Return the (X, Y) coordinate for the center point of the cell that contains the specified text.  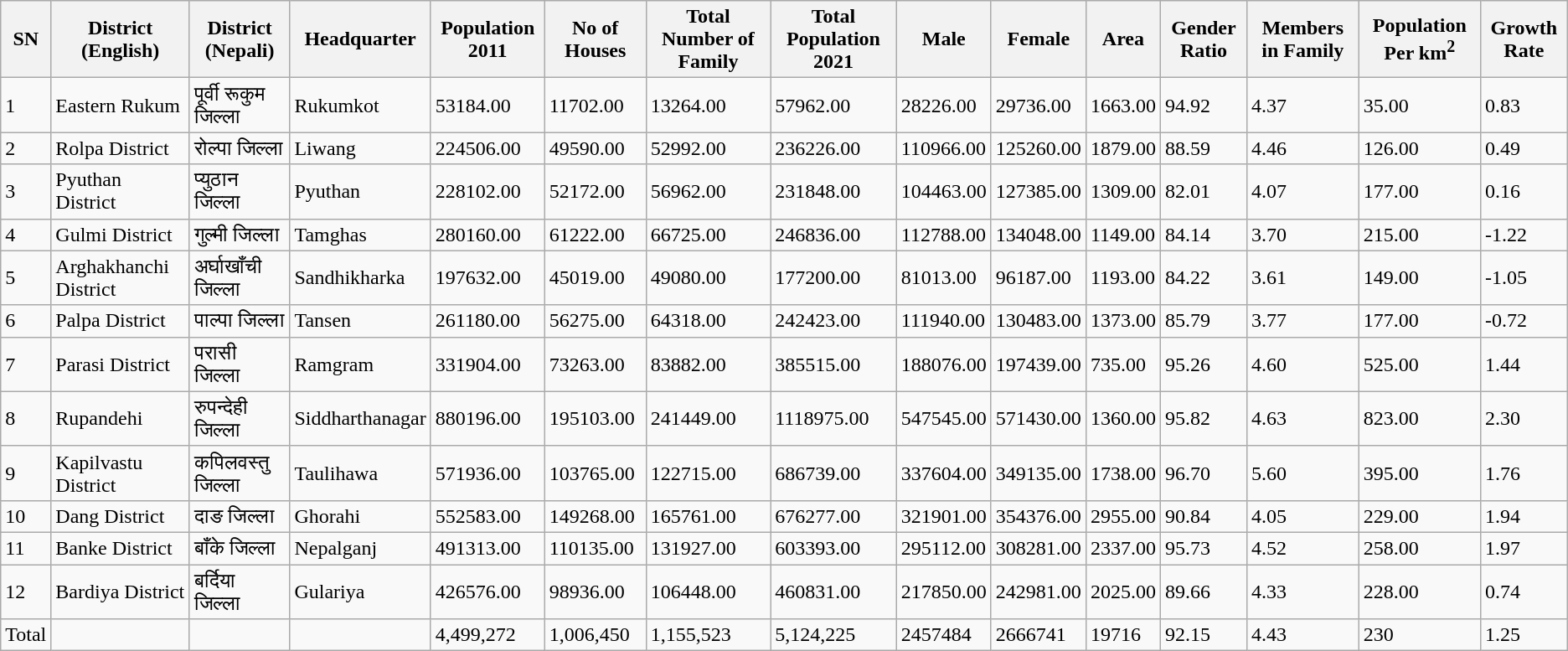
1,155,523 (708, 635)
Pyuthan (360, 191)
2666741 (1039, 635)
Female (1039, 39)
126.00 (1419, 148)
49590.00 (595, 148)
242981.00 (1039, 592)
53184.00 (487, 106)
229.00 (1419, 516)
49080.00 (708, 278)
1360.00 (1122, 419)
215.00 (1419, 235)
258.00 (1419, 548)
11702.00 (595, 106)
6 (26, 321)
228.00 (1419, 592)
217850.00 (943, 592)
349135.00 (1039, 473)
Ramgram (360, 364)
8 (26, 419)
94.92 (1203, 106)
10 (26, 516)
2 (26, 148)
525.00 (1419, 364)
Rukumkot (360, 106)
354376.00 (1039, 516)
Banke District (121, 548)
1879.00 (1122, 148)
149268.00 (595, 516)
29736.00 (1039, 106)
280160.00 (487, 235)
125260.00 (1039, 148)
195103.00 (595, 419)
Population Per km2 (1419, 39)
Area (1122, 39)
13264.00 (708, 106)
686739.00 (834, 473)
Sandhikharka (360, 278)
603393.00 (834, 548)
57962.00 (834, 106)
Tansen (360, 321)
Liwang (360, 148)
110135.00 (595, 548)
134048.00 (1039, 235)
No of Houses (595, 39)
552583.00 (487, 516)
0.16 (1524, 191)
228102.00 (487, 191)
SN (26, 39)
Total (26, 635)
Rupandehi (121, 419)
3.77 (1302, 321)
Members in Family (1302, 39)
3 (26, 191)
130483.00 (1039, 321)
96187.00 (1039, 278)
3.61 (1302, 278)
4.05 (1302, 516)
1193.00 (1122, 278)
परासी जिल्ला (240, 364)
95.82 (1203, 419)
246836.00 (834, 235)
7 (26, 364)
197632.00 (487, 278)
Kapilvastu District (121, 473)
4.52 (1302, 548)
1118975.00 (834, 419)
Total Population 2021 (834, 39)
35.00 (1419, 106)
103765.00 (595, 473)
Taulihawa (360, 473)
Siddharthanagar (360, 419)
-1.05 (1524, 278)
81013.00 (943, 278)
19716 (1122, 635)
236226.00 (834, 148)
Ghorahi (360, 516)
491313.00 (487, 548)
5 (26, 278)
84.22 (1203, 278)
295112.00 (943, 548)
96.70 (1203, 473)
Headquarter (360, 39)
45019.00 (595, 278)
Eastern Rukum (121, 106)
122715.00 (708, 473)
4.46 (1302, 148)
4.33 (1302, 592)
61222.00 (595, 235)
84.14 (1203, 235)
बर्दिया जिल्ला (240, 592)
52172.00 (595, 191)
177200.00 (834, 278)
28226.00 (943, 106)
197439.00 (1039, 364)
98936.00 (595, 592)
0.74 (1524, 592)
66725.00 (708, 235)
112788.00 (943, 235)
241449.00 (708, 419)
56275.00 (595, 321)
395.00 (1419, 473)
अर्घाखाँची जिल्ला (240, 278)
104463.00 (943, 191)
4 (26, 235)
110966.00 (943, 148)
331904.00 (487, 364)
4.63 (1302, 419)
दाङ जिल्ला (240, 516)
Gulmi District (121, 235)
385515.00 (834, 364)
52992.00 (708, 148)
95.73 (1203, 548)
Pyuthan District (121, 191)
1.76 (1524, 473)
460831.00 (834, 592)
-0.72 (1524, 321)
2337.00 (1122, 548)
337604.00 (943, 473)
880196.00 (487, 419)
5.60 (1302, 473)
92.15 (1203, 635)
0.83 (1524, 106)
231848.00 (834, 191)
1,006,450 (595, 635)
Population 2011 (487, 39)
676277.00 (834, 516)
Bardiya District (121, 592)
11 (26, 548)
गुल्मी जिल्ला (240, 235)
1149.00 (1122, 235)
111940.00 (943, 321)
1.44 (1524, 364)
56962.00 (708, 191)
735.00 (1122, 364)
रुपन्देही जिल्ला (240, 419)
9 (26, 473)
823.00 (1419, 419)
Growth Rate (1524, 39)
Arghakhanchi District (121, 278)
Gender Ratio (1203, 39)
88.59 (1203, 148)
2.30 (1524, 419)
0.49 (1524, 148)
1.97 (1524, 548)
321901.00 (943, 516)
प्युठान जिल्ला (240, 191)
1738.00 (1122, 473)
Nepalganj (360, 548)
85.79 (1203, 321)
82.01 (1203, 191)
95.26 (1203, 364)
Tamghas (360, 235)
5,124,225 (834, 635)
12 (26, 592)
पाल्पा जिल्ला (240, 321)
1373.00 (1122, 321)
बाँके जिल्ला (240, 548)
188076.00 (943, 364)
426576.00 (487, 592)
547545.00 (943, 419)
149.00 (1419, 278)
131927.00 (708, 548)
Parasi District (121, 364)
Palpa District (121, 321)
2025.00 (1122, 592)
1309.00 (1122, 191)
1.25 (1524, 635)
230 (1419, 635)
127385.00 (1039, 191)
571430.00 (1039, 419)
64318.00 (708, 321)
-1.22 (1524, 235)
1 (26, 106)
165761.00 (708, 516)
4,499,272 (487, 635)
308281.00 (1039, 548)
रोल्पा जिल्ला (240, 148)
89.66 (1203, 592)
224506.00 (487, 148)
1663.00 (1122, 106)
83882.00 (708, 364)
261180.00 (487, 321)
1.94 (1524, 516)
4.60 (1302, 364)
पूर्वी रूकुम जिल्ला (240, 106)
3.70 (1302, 235)
73263.00 (595, 364)
571936.00 (487, 473)
2457484 (943, 635)
242423.00 (834, 321)
Total Number of Family (708, 39)
District (English) (121, 39)
2955.00 (1122, 516)
Rolpa District (121, 148)
District (Nepali) (240, 39)
106448.00 (708, 592)
4.37 (1302, 106)
Dang District (121, 516)
कपिलवस्तु जिल्ला (240, 473)
90.84 (1203, 516)
4.07 (1302, 191)
4.43 (1302, 635)
Male (943, 39)
Gulariya (360, 592)
